Return the [x, y] coordinate for the center point of the cell that contains the specified text.  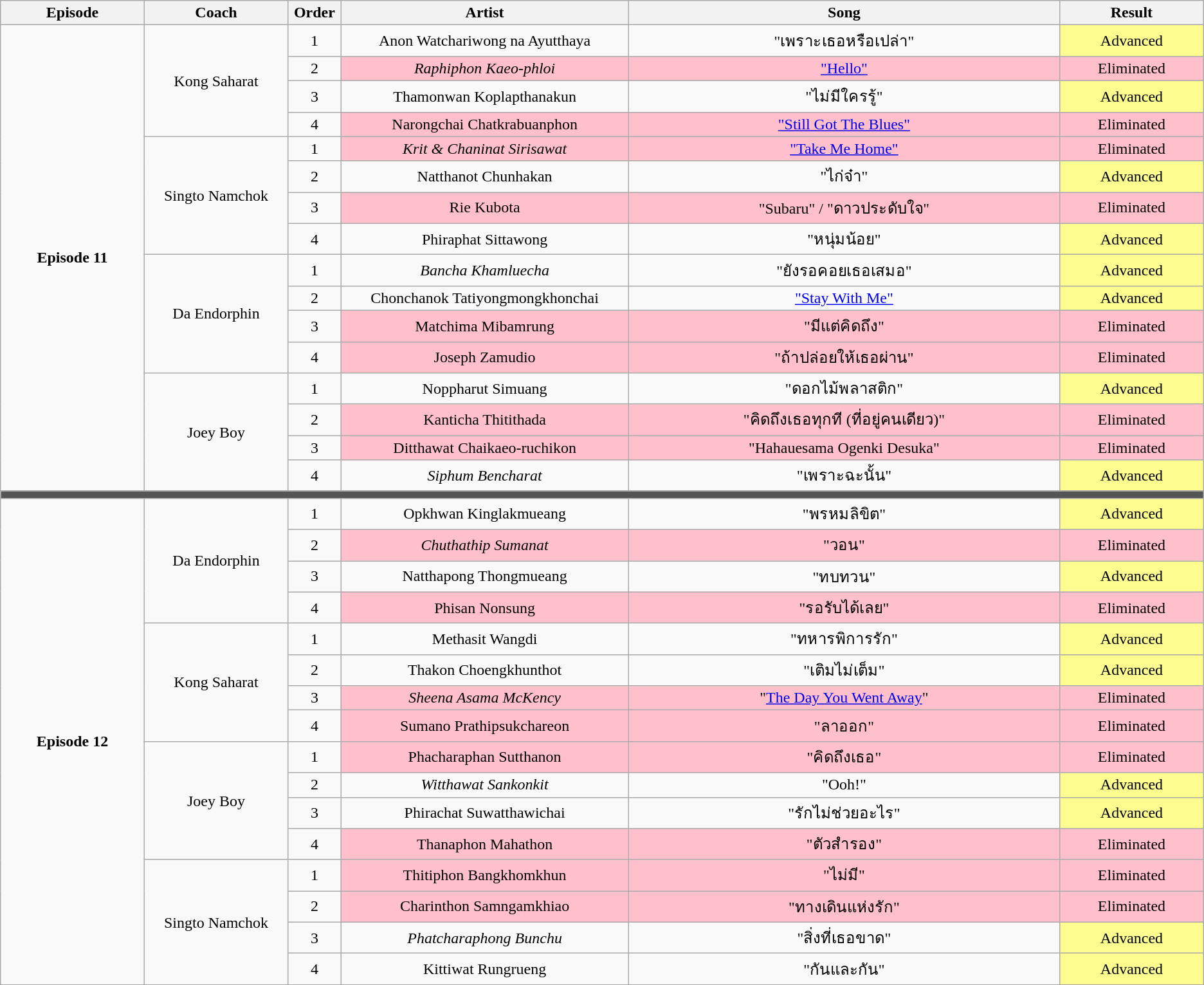
Thanaphon Mahathon [485, 844]
"รักไม่ช่วยอะไร" [844, 813]
Narongchai Chatkrabuanphon [485, 124]
"ทางเดินแห่งรัก" [844, 907]
"กันและกัน" [844, 969]
Sheena Asama McKency [485, 698]
"Subaru" / "ดาวประดับใจ" [844, 208]
Phatcharaphong Bunchu [485, 938]
"Stay With Me" [844, 298]
"ถ้าปล่อยให้เธอผ่าน" [844, 358]
Natthanot Chunhakan [485, 176]
Chuthathip Sumanat [485, 546]
"ไก่จ๋า" [844, 176]
"เติมไม่เต็ม" [844, 670]
Phirachat Suwatthawichai [485, 813]
Artist [485, 13]
Charinthon Samngamkhiao [485, 907]
Result [1132, 13]
"พรหมลิขิต" [844, 513]
"คิดถึงเธอ" [844, 757]
"ยังรอคอยเธอเสมอ" [844, 270]
Ditthawat Chaikaeo-ruchikon [485, 448]
"คิดถึงเธอทุกที (ที่อยู่คนเดียว)" [844, 419]
"สิ่งที่เธอขาด" [844, 938]
Episode 11 [73, 258]
"ไม่มีใครรู้" [844, 97]
"ลาออก" [844, 726]
Episode 12 [73, 741]
Witthawat Sankonkit [485, 785]
Kittiwat Rungrueng [485, 969]
Phisan Nonsung [485, 607]
Matchima Mibamrung [485, 326]
"Still Got The Blues" [844, 124]
"ทบทวน" [844, 576]
Bancha Khamluecha [485, 270]
"Hahauesama Ogenki Desuka" [844, 448]
Raphiphon Kaeo-phloi [485, 68]
Chonchanok Tatiyongmongkhonchai [485, 298]
"Ooh!" [844, 785]
"ตัวสำรอง" [844, 844]
Song [844, 13]
"Take Me Home" [844, 149]
Rie Kubota [485, 208]
Phiraphat Sittawong [485, 239]
Thamonwan Koplapthanakun [485, 97]
Noppharut Simuang [485, 389]
"มีแต่คิดถึง" [844, 326]
Krit & Chaninat Sirisawat [485, 149]
Joseph Zamudio [485, 358]
Order [315, 13]
"ทหารพิการรัก" [844, 640]
Sumano Prathipsukchareon [485, 726]
Siphum Bencharat [485, 476]
Thitiphon Bangkhomkhun [485, 875]
"ดอกไม้พลาสติก" [844, 389]
Natthapong Thongmueang [485, 576]
Kanticha Thitithada [485, 419]
Phacharaphan Sutthanon [485, 757]
"เพราะฉะนั้น" [844, 476]
"รอรับได้เลย" [844, 607]
Anon Watchariwong na Ayutthaya [485, 41]
"ไม่มี" [844, 875]
Episode [73, 13]
"The Day You Went Away" [844, 698]
Coach [216, 13]
"หนุ่มน้อย" [844, 239]
"Hello" [844, 68]
"วอน" [844, 546]
Thakon Choengkhunthot [485, 670]
"เพราะเธอหรือเปล่า" [844, 41]
Opkhwan Kinglakmueang [485, 513]
Methasit Wangdi [485, 640]
